Find where the given text appears and provide that cell's center as [x, y] coordinate. 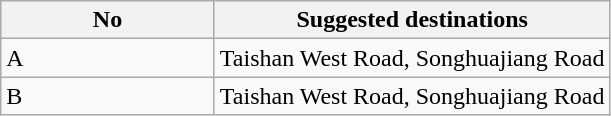
A [108, 58]
No [108, 20]
Suggested destinations [412, 20]
B [108, 96]
